Return the [x, y] coordinate for the center point of the cell that contains the specified text.  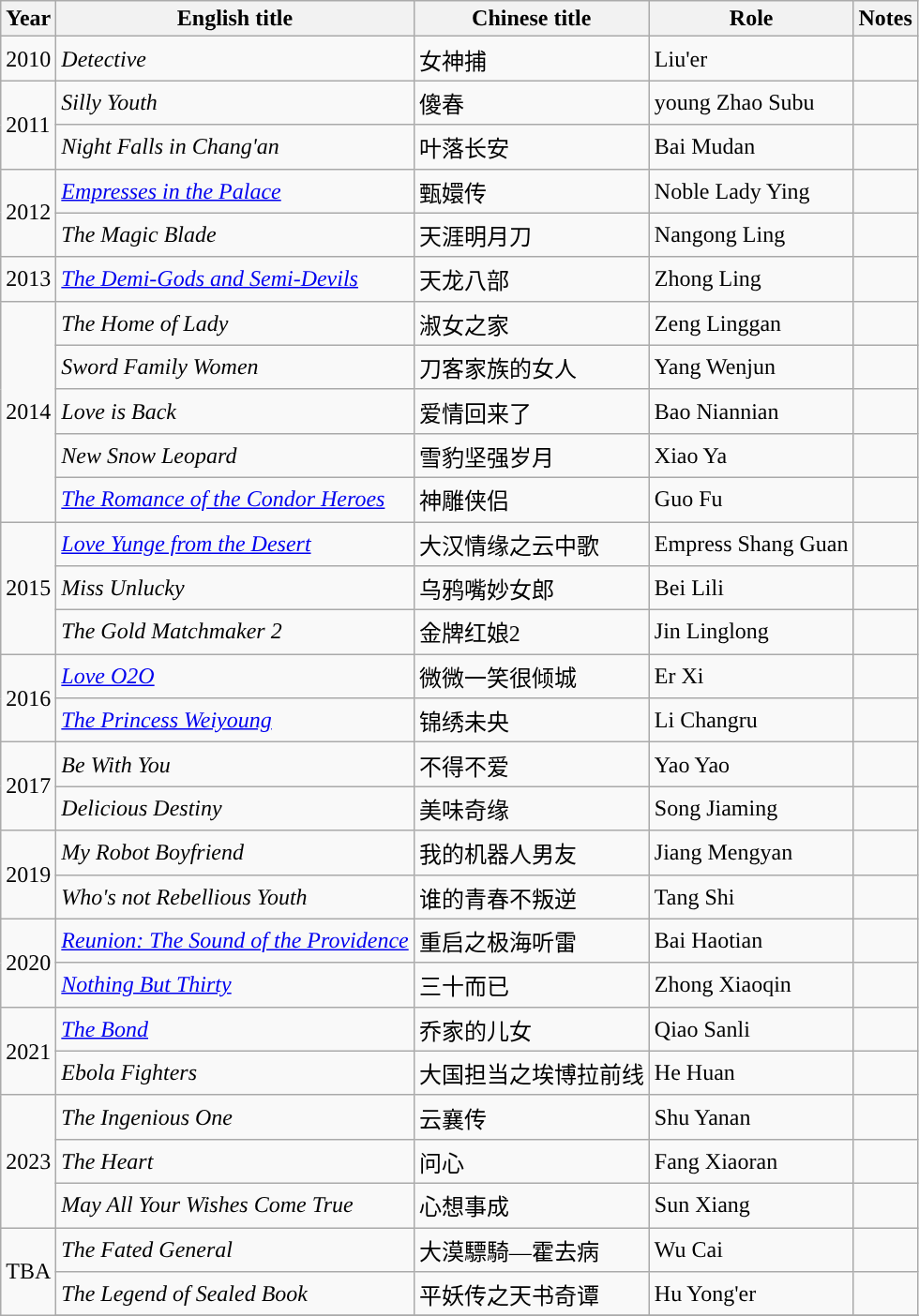
The Legend of Sealed Book [234, 1294]
Silly Youth [234, 103]
叶落长安 [531, 146]
Yao Yao [751, 765]
我的机器人男友 [531, 853]
三十而已 [531, 984]
Bao Niannian [751, 411]
金牌红娘2 [531, 632]
New Snow Leopard [234, 456]
Zeng Linggan [751, 322]
Empresses in the Palace [234, 191]
2010 [28, 58]
Love is Back [234, 411]
Night Falls in Chang'an [234, 146]
My Robot Boyfriend [234, 853]
Nothing But Thirty [234, 984]
Liu'er [751, 58]
淑女之家 [531, 322]
Detective [234, 58]
甄嬛传 [531, 191]
Guo Fu [751, 499]
May All Your Wishes Come True [234, 1205]
Ebola Fighters [234, 1072]
不得不爱 [531, 765]
The Home of Lady [234, 322]
Xiao Ya [751, 456]
傻春 [531, 103]
2014 [28, 411]
大国担当之埃博拉前线 [531, 1072]
Bei Lili [751, 589]
重启之极海听雷 [531, 941]
Jiang Mengyan [751, 853]
2019 [28, 875]
Noble Lady Ying [751, 191]
平妖传之天书奇谭 [531, 1294]
2015 [28, 587]
Hu Yong'er [751, 1294]
Zhong Xiaoqin [751, 984]
Chinese title [531, 19]
Zhong Ling [751, 279]
young Zhao Subu [751, 103]
The Bond [234, 1029]
TBA [28, 1272]
The Fated General [234, 1250]
The Gold Matchmaker 2 [234, 632]
Sun Xiang [751, 1205]
Li Changru [751, 720]
Empress Shang Guan [751, 544]
He Huan [751, 1072]
Who's not Rebellious Youth [234, 896]
Song Jiaming [751, 808]
2013 [28, 279]
谁的青春不叛逆 [531, 896]
心想事成 [531, 1205]
Tang Shi [751, 896]
2017 [28, 786]
The Demi-Gods and Semi-Devils [234, 279]
Er Xi [751, 677]
美味奇缘 [531, 808]
神雕侠侣 [531, 499]
女神捕 [531, 58]
Be With You [234, 765]
Love O2O [234, 677]
乔家的儿女 [531, 1029]
2020 [28, 963]
锦绣未央 [531, 720]
Notes [885, 19]
天龙八部 [531, 279]
天涯明月刀 [531, 234]
Wu Cai [751, 1250]
Reunion: The Sound of the Providence [234, 941]
Nangong Ling [751, 234]
2021 [28, 1051]
Role [751, 19]
2012 [28, 213]
刀客家族的女人 [531, 367]
问心 [531, 1160]
Jin Linglong [751, 632]
The Magic Blade [234, 234]
云襄传 [531, 1117]
微微一笑很倾城 [531, 677]
2016 [28, 698]
The Romance of the Condor Heroes [234, 499]
Yang Wenjun [751, 367]
Bai Haotian [751, 941]
Qiao Sanli [751, 1029]
爱情回来了 [531, 411]
乌鸦嘴妙女郎 [531, 589]
The Ingenious One [234, 1117]
Fang Xiaoran [751, 1160]
The Princess Weiyoung [234, 720]
大漠驃騎—霍去病 [531, 1250]
Delicious Destiny [234, 808]
Love Yunge from the Desert [234, 544]
2023 [28, 1160]
The Heart [234, 1160]
Bai Mudan [751, 146]
2011 [28, 125]
雪豹坚强岁月 [531, 456]
Sword Family Women [234, 367]
Shu Yanan [751, 1117]
大汉情缘之云中歌 [531, 544]
Year [28, 19]
Miss Unlucky [234, 589]
English title [234, 19]
